From the cell containing the given text, extract its center point as [X, Y] coordinate. 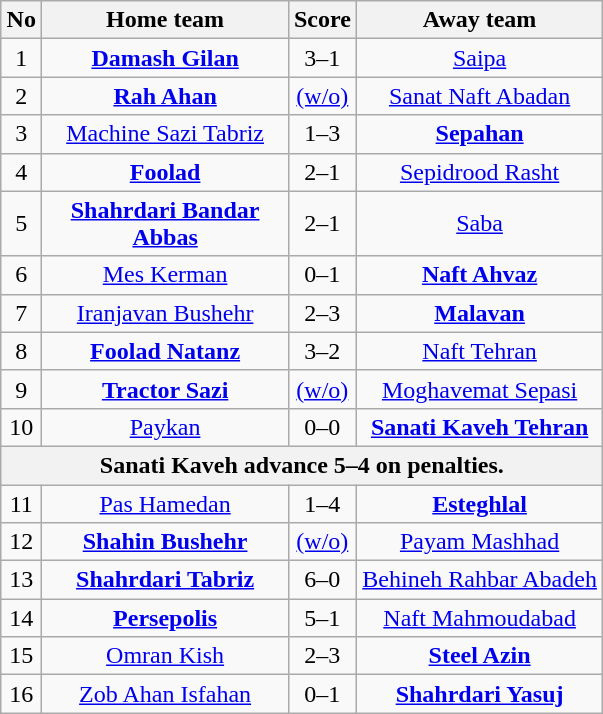
3–1 [322, 58]
Tractor Sazi [166, 389]
1 [22, 58]
Esteghlal [480, 503]
1–3 [322, 134]
Naft Mahmoudabad [480, 618]
Shahrdari Yasuj [480, 694]
Behineh Rahbar Abadeh [480, 580]
3 [22, 134]
4 [22, 172]
6 [22, 275]
5–1 [322, 618]
9 [22, 389]
Saba [480, 224]
Score [322, 20]
10 [22, 427]
Damash Gilan [166, 58]
Payam Mashhad [480, 542]
Foolad Natanz [166, 351]
Moghavemat Sepasi [480, 389]
Persepolis [166, 618]
Sanati Kaveh advance 5–4 on penalties. [302, 465]
Machine Sazi Tabriz [166, 134]
Shahin Bushehr [166, 542]
Malavan [480, 313]
Sepahan [480, 134]
Iranjavan Bushehr [166, 313]
Zob Ahan Isfahan [166, 694]
6–0 [322, 580]
8 [22, 351]
2 [22, 96]
5 [22, 224]
Rah Ahan [166, 96]
Sanat Naft Abadan [480, 96]
Foolad [166, 172]
15 [22, 656]
0–0 [322, 427]
16 [22, 694]
Steel Azin [480, 656]
Away team [480, 20]
No [22, 20]
Shahrdari Bandar Abbas [166, 224]
Saipa [480, 58]
14 [22, 618]
Sanati Kaveh Tehran [480, 427]
Shahrdari Tabriz [166, 580]
Sepidrood Rasht [480, 172]
13 [22, 580]
12 [22, 542]
3–2 [322, 351]
Omran Kish [166, 656]
Home team [166, 20]
1–4 [322, 503]
Paykan [166, 427]
Naft Ahvaz [480, 275]
Pas Hamedan [166, 503]
Naft Tehran [480, 351]
7 [22, 313]
Mes Kerman [166, 275]
11 [22, 503]
